For the text-containing cell, return its midpoint in [X, Y] coordinate format. 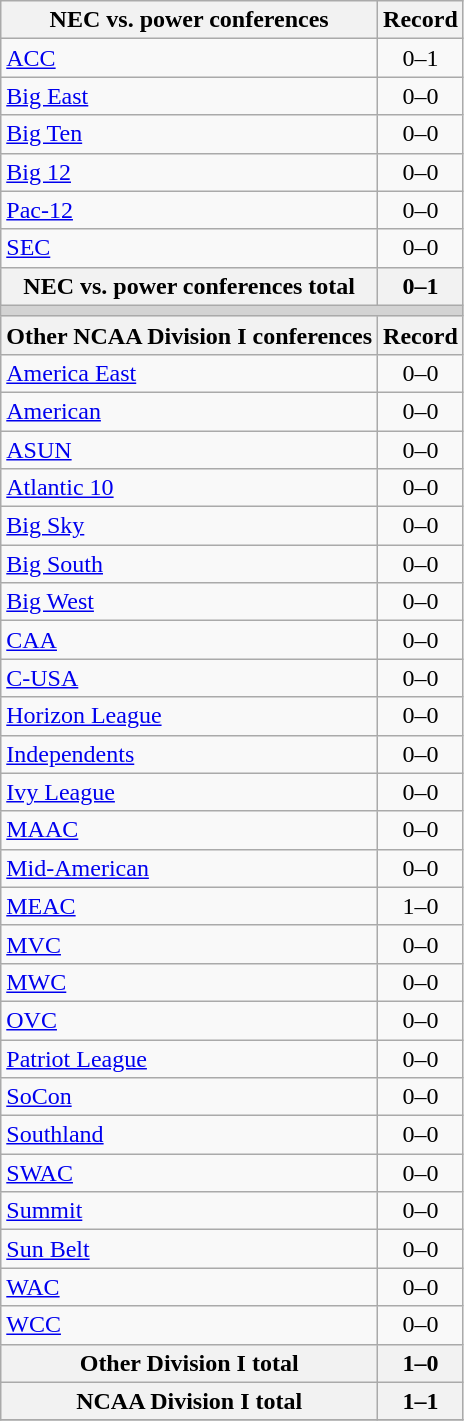
Big Ten [190, 134]
MEAC [190, 906]
Ivy League [190, 792]
America East [190, 373]
MWC [190, 982]
ACC [190, 58]
SWAC [190, 1173]
American [190, 411]
Sun Belt [190, 1249]
Big East [190, 96]
Mid-American [190, 868]
Big Sky [190, 526]
SoCon [190, 1097]
Patriot League [190, 1059]
Horizon League [190, 716]
ASUN [190, 449]
OVC [190, 1020]
Big 12 [190, 172]
Big South [190, 564]
CAA [190, 640]
Other NCAA Division I conferences [190, 335]
NEC vs. power conferences total [190, 286]
C-USA [190, 678]
Big West [190, 602]
WCC [190, 1325]
Pac-12 [190, 210]
SEC [190, 248]
WAC [190, 1287]
MAAC [190, 830]
Independents [190, 754]
NCAA Division I total [190, 1401]
MVC [190, 944]
Other Division I total [190, 1363]
Southland [190, 1135]
Summit [190, 1211]
NEC vs. power conferences [190, 20]
Atlantic 10 [190, 488]
1–1 [421, 1401]
